Extract the [X, Y] coordinate from the center of the cell holding the provided text.  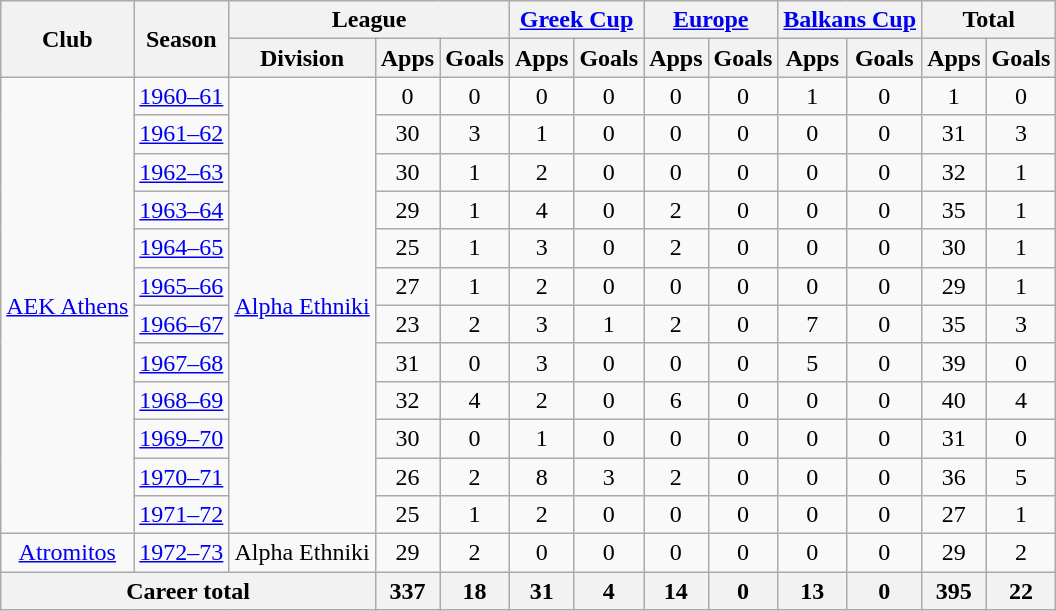
Club [68, 39]
1963–64 [182, 210]
8 [541, 477]
18 [475, 591]
337 [407, 591]
1967–68 [182, 362]
23 [407, 324]
Career total [188, 591]
39 [954, 362]
22 [1021, 591]
1968–69 [182, 400]
395 [954, 591]
Season [182, 39]
1962–63 [182, 172]
Total [989, 20]
1960–61 [182, 96]
26 [407, 477]
Division [302, 58]
AEK Athens [68, 306]
1965–66 [182, 286]
14 [676, 591]
40 [954, 400]
1971–72 [182, 515]
Greek Cup [576, 20]
1961–62 [182, 134]
Europe [711, 20]
6 [676, 400]
1970–71 [182, 477]
Atromitos [68, 553]
1966–67 [182, 324]
1969–70 [182, 438]
Balkans Cup [850, 20]
League [370, 20]
13 [812, 591]
7 [812, 324]
1972–73 [182, 553]
36 [954, 477]
1964–65 [182, 248]
